Detect which cell encompasses the target text, then output its [X, Y] center coordinate. 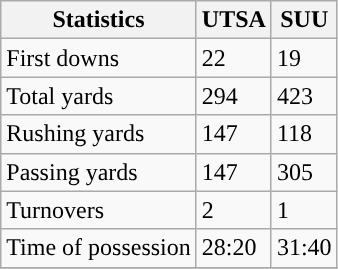
31:40 [304, 248]
First downs [99, 58]
Rushing yards [99, 134]
22 [234, 58]
UTSA [234, 20]
1 [304, 210]
118 [304, 134]
28:20 [234, 248]
Time of possession [99, 248]
2 [234, 210]
19 [304, 58]
Total yards [99, 96]
Passing yards [99, 172]
423 [304, 96]
305 [304, 172]
294 [234, 96]
Turnovers [99, 210]
SUU [304, 20]
Statistics [99, 20]
